Locate the cell with the specified text and output its [X, Y] center coordinate. 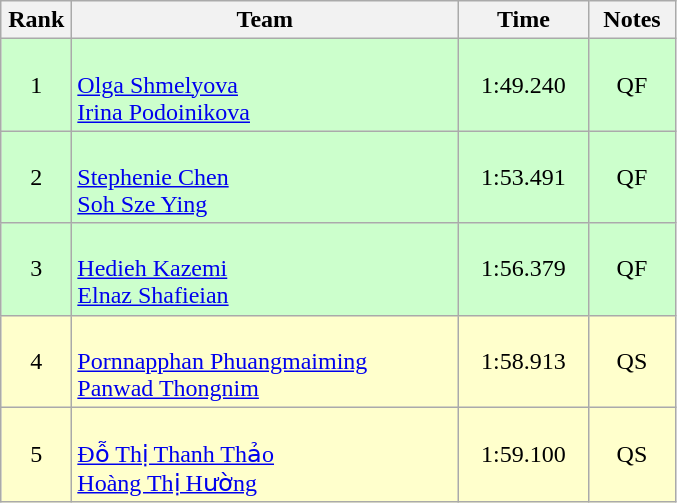
2 [36, 177]
1:53.491 [524, 177]
Rank [36, 20]
Notes [632, 20]
Hedieh KazemiElnaz Shafieian [265, 269]
Đỗ Thị Thanh ThảoHoàng Thị Hường [265, 454]
Team [265, 20]
1 [36, 85]
5 [36, 454]
Pornnapphan PhuangmaimingPanwad Thongnim [265, 361]
3 [36, 269]
Stephenie ChenSoh Sze Ying [265, 177]
1:58.913 [524, 361]
1:49.240 [524, 85]
1:56.379 [524, 269]
4 [36, 361]
Olga ShmelyovaIrina Podoinikova [265, 85]
1:59.100 [524, 454]
Time [524, 20]
